Provide the (X, Y) coordinate of the cell's center where the given text is located.  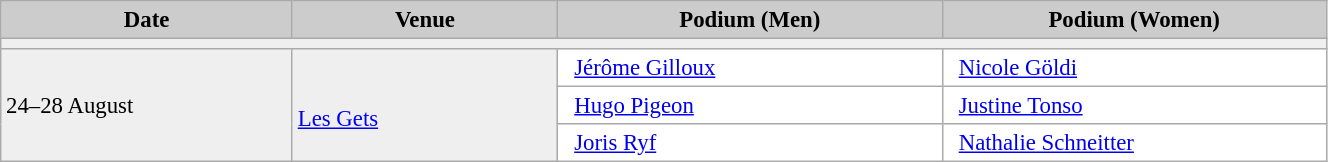
Joris Ryf (750, 143)
Les Gets (424, 106)
24–28 August (147, 106)
Nicole Göldi (1134, 68)
Date (147, 20)
Jérôme Gilloux (750, 68)
Hugo Pigeon (750, 106)
Podium (Men) (750, 20)
Podium (Women) (1134, 20)
Venue (424, 20)
Nathalie Schneitter (1134, 143)
Justine Tonso (1134, 106)
